Search for the cell housing the specified text and yield its [x, y] center coordinate. 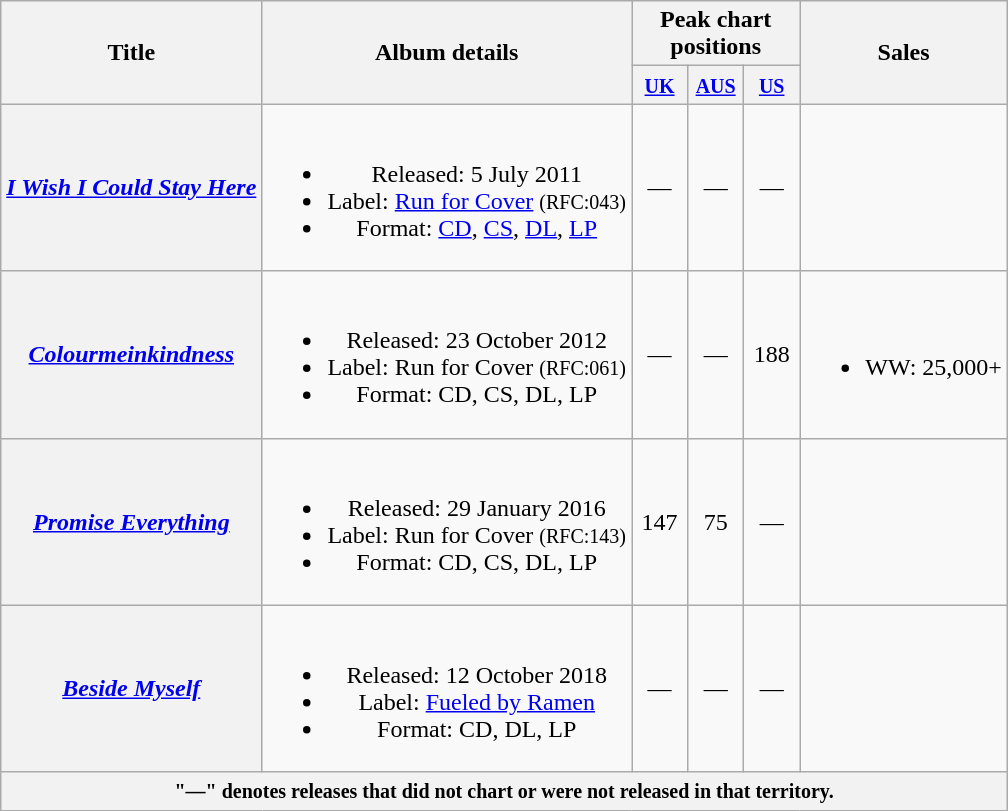
75 [716, 522]
Colourmeinkindness [132, 354]
Peak chartpositions [716, 34]
Album details [447, 52]
AUS [716, 85]
Released: 5 July 2011Label: Run for Cover (RFC:043)Format: CD, CS, DL, LP [447, 188]
Title [132, 52]
Released: 23 October 2012Label: Run for Cover (RFC:061)Format: CD, CS, DL, LP [447, 354]
Beside Myself [132, 688]
188 [772, 354]
147 [660, 522]
"—" denotes releases that did not chart or were not released in that territory. [504, 791]
WW: 25,000+ [904, 354]
I Wish I Could Stay Here [132, 188]
Released: 12 October 2018Label: Fueled by RamenFormat: CD, DL, LP [447, 688]
Released: 29 January 2016Label: Run for Cover (RFC:143)Format: CD, CS, DL, LP [447, 522]
US [772, 85]
UK [660, 85]
Sales [904, 52]
Promise Everything [132, 522]
